Scan for the cell matching the given text and deliver its [x, y] coordinate at center. 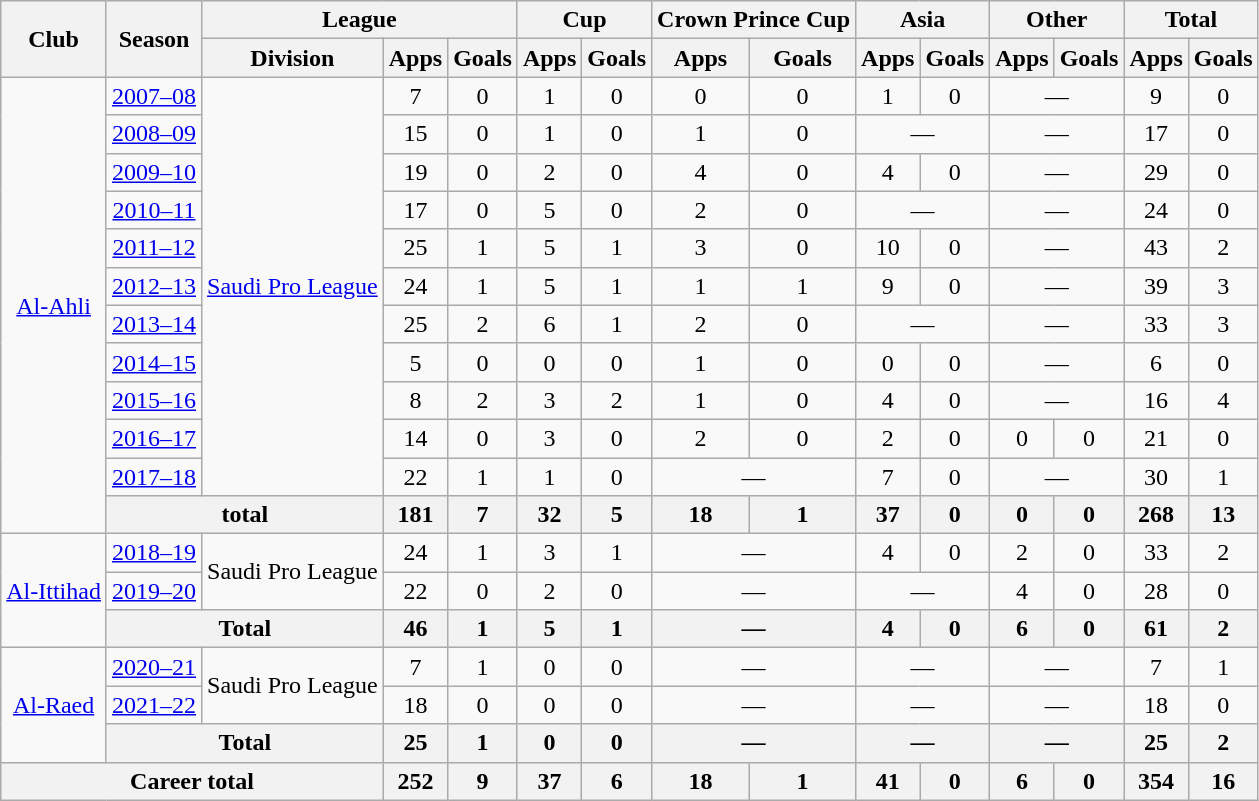
19 [415, 172]
2013–14 [154, 324]
2011–12 [154, 248]
Season [154, 39]
2021–22 [154, 705]
21 [1156, 438]
2018–19 [154, 553]
268 [1156, 515]
Asia [923, 20]
2019–20 [154, 591]
29 [1156, 172]
30 [1156, 477]
354 [1156, 781]
League [360, 20]
32 [549, 515]
15 [415, 134]
Al-Raed [54, 705]
Cup [584, 20]
Crown Prince Cup [754, 20]
10 [888, 248]
2015–16 [154, 400]
181 [415, 515]
2007–08 [154, 96]
Division [293, 58]
8 [415, 400]
14 [415, 438]
61 [1156, 629]
Other [1057, 20]
Al-Ahli [54, 306]
Career total [192, 781]
41 [888, 781]
252 [415, 781]
2012–13 [154, 286]
43 [1156, 248]
2010–11 [154, 210]
2009–10 [154, 172]
2017–18 [154, 477]
13 [1223, 515]
total [244, 515]
46 [415, 629]
28 [1156, 591]
39 [1156, 286]
2016–17 [154, 438]
Club [54, 39]
Al-Ittihad [54, 591]
2008–09 [154, 134]
2014–15 [154, 362]
2020–21 [154, 667]
